For the text-containing cell, return its midpoint in (x, y) coordinate format. 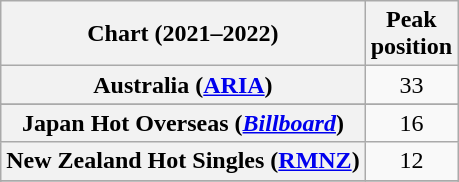
12 (411, 161)
16 (411, 123)
Australia (ARIA) (183, 85)
33 (411, 85)
Peakposition (411, 34)
Chart (2021–2022) (183, 34)
Japan Hot Overseas (Billboard) (183, 123)
New Zealand Hot Singles (RMNZ) (183, 161)
